Detect which cell encompasses the target text, then output its (x, y) center coordinate. 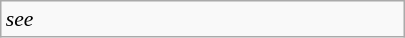
see (203, 19)
